Scan for the cell matching the given text and deliver its [x, y] coordinate at center. 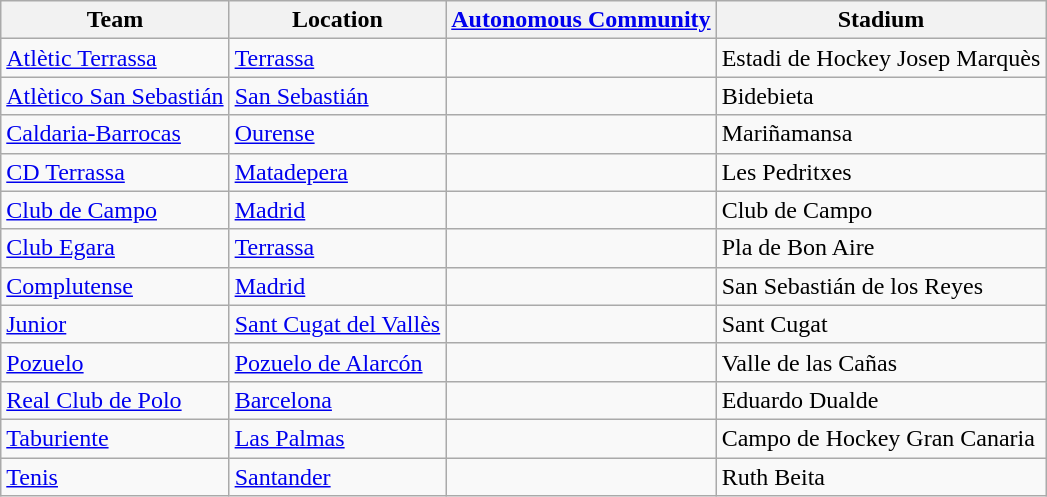
Real Club de Polo [115, 400]
Eduardo Dualde [881, 400]
San Sebastián de los Reyes [881, 286]
Pozuelo de Alarcón [338, 362]
Complutense [115, 286]
Team [115, 20]
Autonomous Community [581, 20]
Tenis [115, 477]
Junior [115, 324]
Bidebieta [881, 96]
Campo de Hockey Gran Canaria [881, 438]
Atlètic Terrassa [115, 58]
Matadepera [338, 172]
San Sebastián [338, 96]
Location [338, 20]
Sant Cugat del Vallès [338, 324]
Las Palmas [338, 438]
Santander [338, 477]
Caldaria-Barrocas [115, 134]
Estadi de Hockey Josep Marquès [881, 58]
Pla de Bon Aire [881, 248]
Atlètico San Sebastián [115, 96]
Ourense [338, 134]
Ruth Beita [881, 477]
Pozuelo [115, 362]
Les Pedritxes [881, 172]
Taburiente [115, 438]
Valle de las Cañas [881, 362]
CD Terrassa [115, 172]
Club Egara [115, 248]
Barcelona [338, 400]
Sant Cugat [881, 324]
Stadium [881, 20]
Mariñamansa [881, 134]
